Find where the given text appears and provide that cell's center as [X, Y] coordinate. 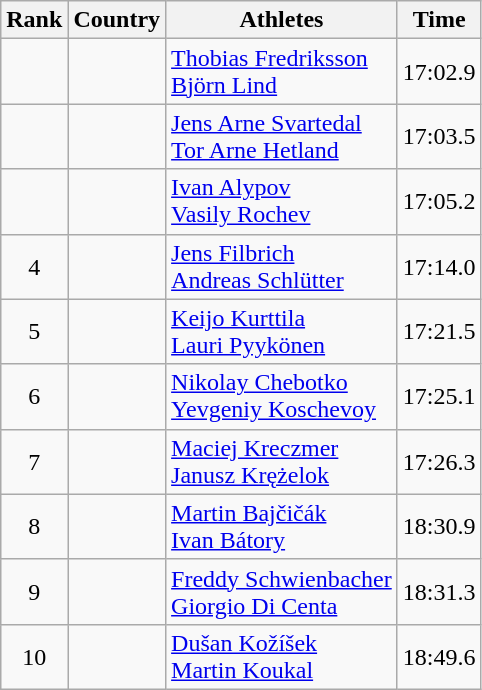
5 [34, 332]
Country [117, 20]
17:25.1 [439, 396]
Ivan Alypov Vasily Rochev [282, 202]
18:49.6 [439, 656]
Thobias Fredriksson Björn Lind [282, 72]
Jens Filbrich Andreas Schlütter [282, 266]
Rank [34, 20]
7 [34, 462]
Martin Bajčičák Ivan Bátory [282, 526]
Jens Arne Svartedal Tor Arne Hetland [282, 136]
18:31.3 [439, 592]
18:30.9 [439, 526]
17:02.9 [439, 72]
17:26.3 [439, 462]
8 [34, 526]
17:14.0 [439, 266]
Athletes [282, 20]
10 [34, 656]
9 [34, 592]
4 [34, 266]
6 [34, 396]
17:21.5 [439, 332]
Keijo Kurttila Lauri Pyykönen [282, 332]
Dušan Kožíšek Martin Koukal [282, 656]
Nikolay Chebotko Yevgeniy Koschevoy [282, 396]
17:05.2 [439, 202]
Time [439, 20]
Freddy Schwienbacher Giorgio Di Centa [282, 592]
Maciej Kreczmer Janusz Krężelok [282, 462]
17:03.5 [439, 136]
